Locate the cell with the specified text and output its (X, Y) center coordinate. 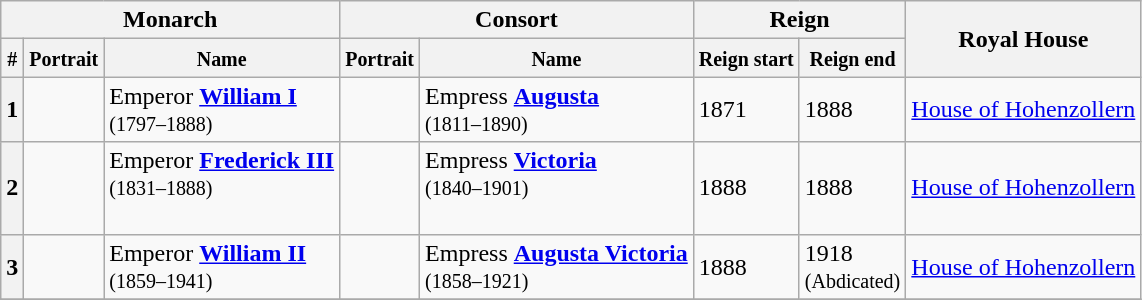
Royal House (1024, 39)
Reign end (852, 58)
Emperor William II(1859–1941) (222, 266)
Emperor Frederick III(1831–1888) (222, 188)
Reign start (746, 58)
Emperor William I(1797–1888) (222, 110)
Empress Augusta(1811–1890) (557, 110)
3 (12, 266)
1871 (746, 110)
1918 (Abdicated) (852, 266)
Empress Victoria(1840–1901) (557, 188)
2 (12, 188)
# (12, 58)
Empress Augusta Victoria(1858–1921) (557, 266)
1 (12, 110)
Monarch (170, 20)
Reign (800, 20)
Consort (517, 20)
